Capture the cell that displays the provided text and extract its [X, Y] central coordinate. 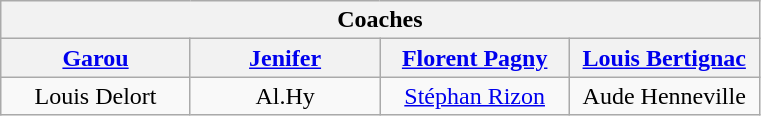
Louis Bertignac [664, 58]
Coaches [380, 20]
Jenifer [285, 58]
Aude Henneville [664, 96]
Al.Hy [285, 96]
Stéphan Rizon [475, 96]
Florent Pagny [475, 58]
Garou [96, 58]
Louis Delort [96, 96]
